Identify which cell holds the provided text, then report its [X, Y] central coordinate. 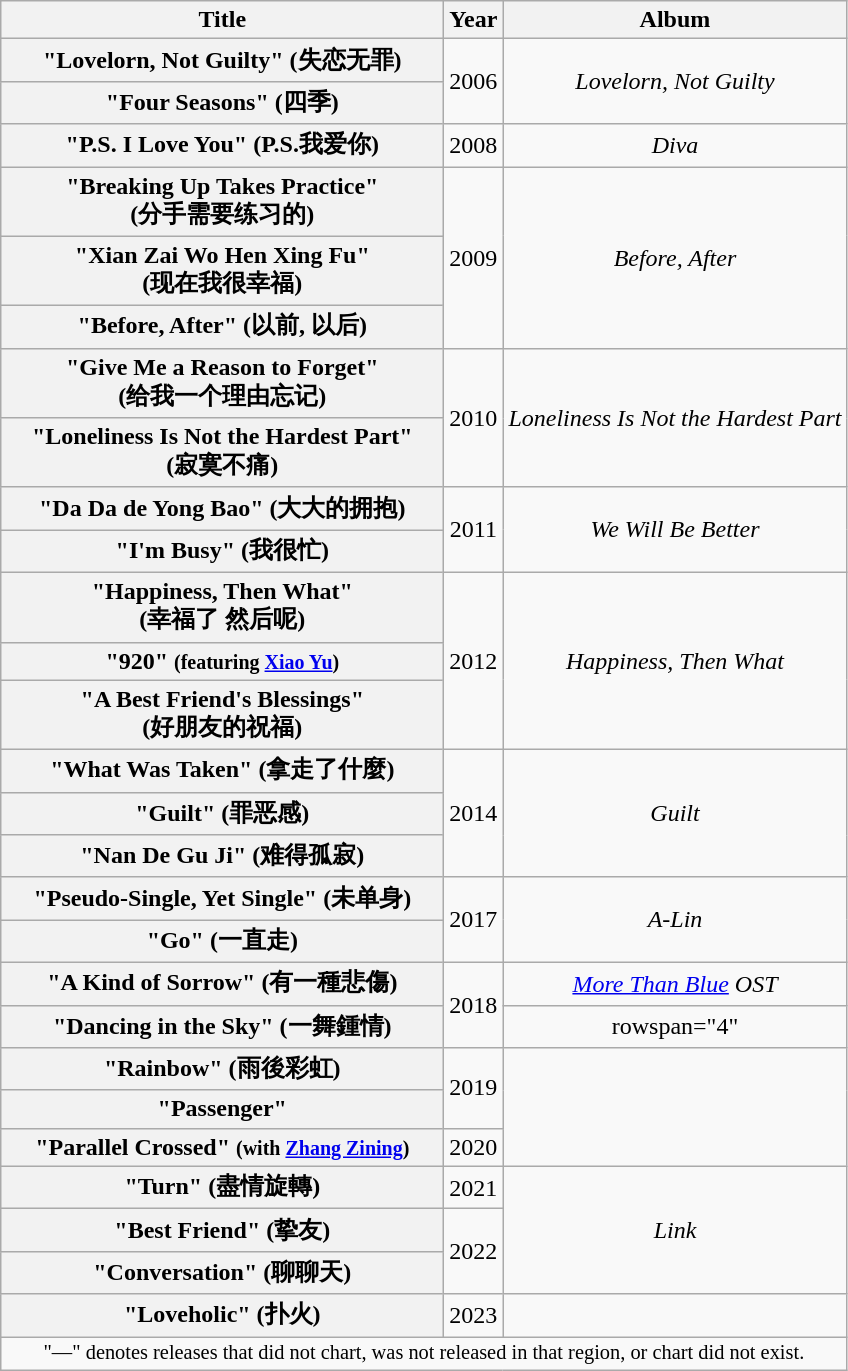
"Loneliness Is Not the Hardest Part"(寂寞不痛) [222, 453]
"Passenger" [222, 1109]
"A Kind of Sorrow" (有一種悲傷) [222, 984]
"Parallel Crossed" (with Zhang Zining) [222, 1147]
"Rainbow" (雨後彩虹) [222, 1070]
2023 [474, 1316]
Year [474, 20]
2017 [474, 920]
"A Best Friend's Blessings"(好朋友的祝福) [222, 715]
2018 [474, 1004]
2014 [474, 814]
2021 [474, 1188]
"Loveholic" (扑火) [222, 1316]
"—" denotes releases that did not chart, was not released in that region, or chart did not exist. [424, 1353]
2011 [474, 530]
"Da Da de Yong Bao" (大大的拥抱) [222, 508]
We Will Be Better [675, 530]
"Give Me a Reason to Forget"(给我一个理由忘记) [222, 383]
2020 [474, 1147]
Diva [675, 146]
"Happiness, Then What"(幸福了 然后呢) [222, 607]
2008 [474, 146]
Lovelorn, Not Guilty [675, 82]
2009 [474, 257]
Guilt [675, 814]
"Best Friend" (挚友) [222, 1230]
A-Lin [675, 920]
"920" (featuring Xiao Yu) [222, 661]
"Xian Zai Wo Hen Xing Fu"(现在我很幸福) [222, 271]
"P.S. I Love You" (P.S.我爱你) [222, 146]
"Lovelorn, Not Guilty" (失恋无罪) [222, 60]
Title [222, 20]
"Nan De Gu Ji" (难得孤寂) [222, 856]
"Dancing in the Sky" (一舞鍾情) [222, 1026]
2006 [474, 82]
"Pseudo-Single, Yet Single" (未单身) [222, 898]
Happiness, Then What [675, 660]
rowspan="4" [675, 1026]
Album [675, 20]
Link [675, 1230]
More Than Blue OST [675, 984]
2019 [474, 1088]
2010 [474, 418]
"Four Seasons" (四季) [222, 102]
"Conversation" (聊聊天) [222, 1272]
"Breaking Up Takes Practice"(分手需要练习的) [222, 201]
Before, After [675, 257]
2012 [474, 660]
"Before, After" (以前, 以后) [222, 328]
"Turn" (盡情旋轉) [222, 1188]
2022 [474, 1252]
Loneliness Is Not the Hardest Part [675, 418]
"What Was Taken" (拿走了什麼) [222, 772]
"Guilt" (罪恶感) [222, 814]
"I'm Busy" (我很忙) [222, 552]
"Go" (一直走) [222, 942]
